Determine the (X, Y) coordinate at the center of the cell enclosing the given text.  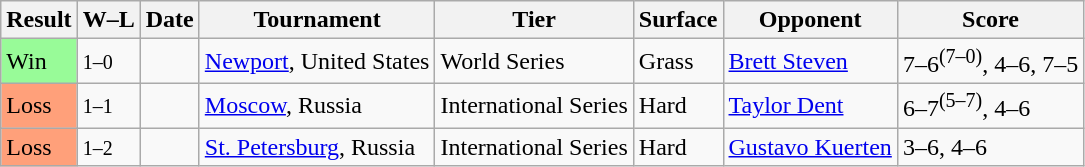
St. Petersburg, Russia (317, 147)
W–L (108, 20)
Tier (534, 20)
Newport, United States (317, 62)
Score (990, 20)
Date (170, 20)
Gustavo Kuerten (810, 147)
Moscow, Russia (317, 106)
Opponent (810, 20)
Surface (678, 20)
World Series (534, 62)
Brett Steven (810, 62)
Tournament (317, 20)
7–6(7–0), 4–6, 7–5 (990, 62)
1–0 (108, 62)
1–2 (108, 147)
Taylor Dent (810, 106)
Win (39, 62)
3–6, 4–6 (990, 147)
6–7(5–7), 4–6 (990, 106)
Grass (678, 62)
Result (39, 20)
1–1 (108, 106)
